Determine the (X, Y) coordinate at the center of the cell enclosing the given text.  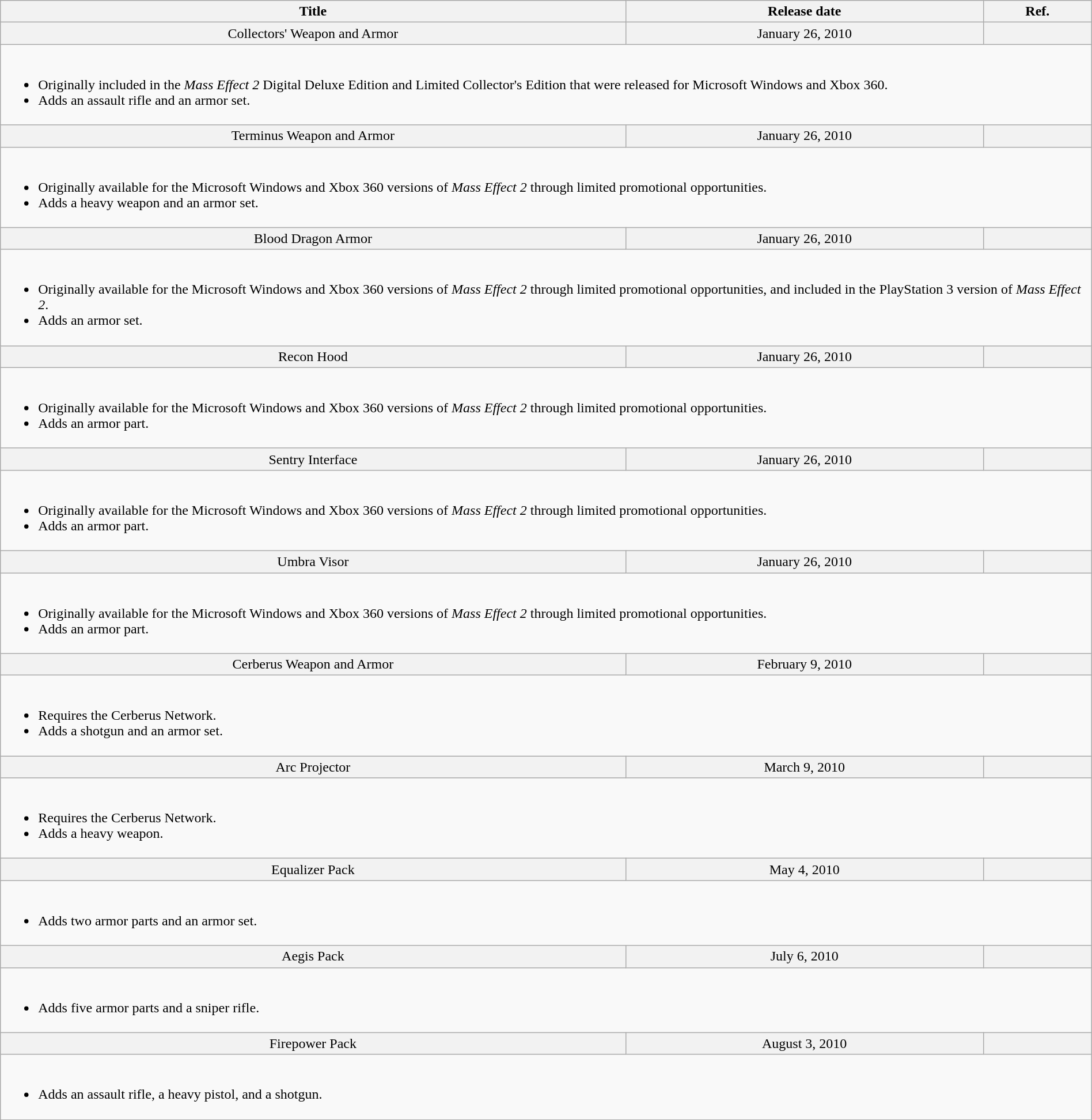
Adds five armor parts and a sniper rifle. (546, 1000)
Aegis Pack (313, 956)
Requires the Cerberus Network.Adds a heavy weapon. (546, 818)
Release date (804, 12)
May 4, 2010 (804, 870)
February 9, 2010 (804, 665)
July 6, 2010 (804, 956)
Sentry Interface (313, 459)
Cerberus Weapon and Armor (313, 665)
Adds an assault rifle, a heavy pistol, and a shotgun. (546, 1087)
Equalizer Pack (313, 870)
Collectors' Weapon and Armor (313, 33)
Arc Projector (313, 767)
Blood Dragon Armor (313, 238)
August 3, 2010 (804, 1043)
March 9, 2010 (804, 767)
Terminus Weapon and Armor (313, 136)
Recon Hood (313, 356)
Firepower Pack (313, 1043)
Adds two armor parts and an armor set. (546, 913)
Title (313, 12)
Umbra Visor (313, 561)
Ref. (1037, 12)
Requires the Cerberus Network.Adds a shotgun and an armor set. (546, 716)
